From the cell containing the given text, extract its center point as (x, y) coordinate. 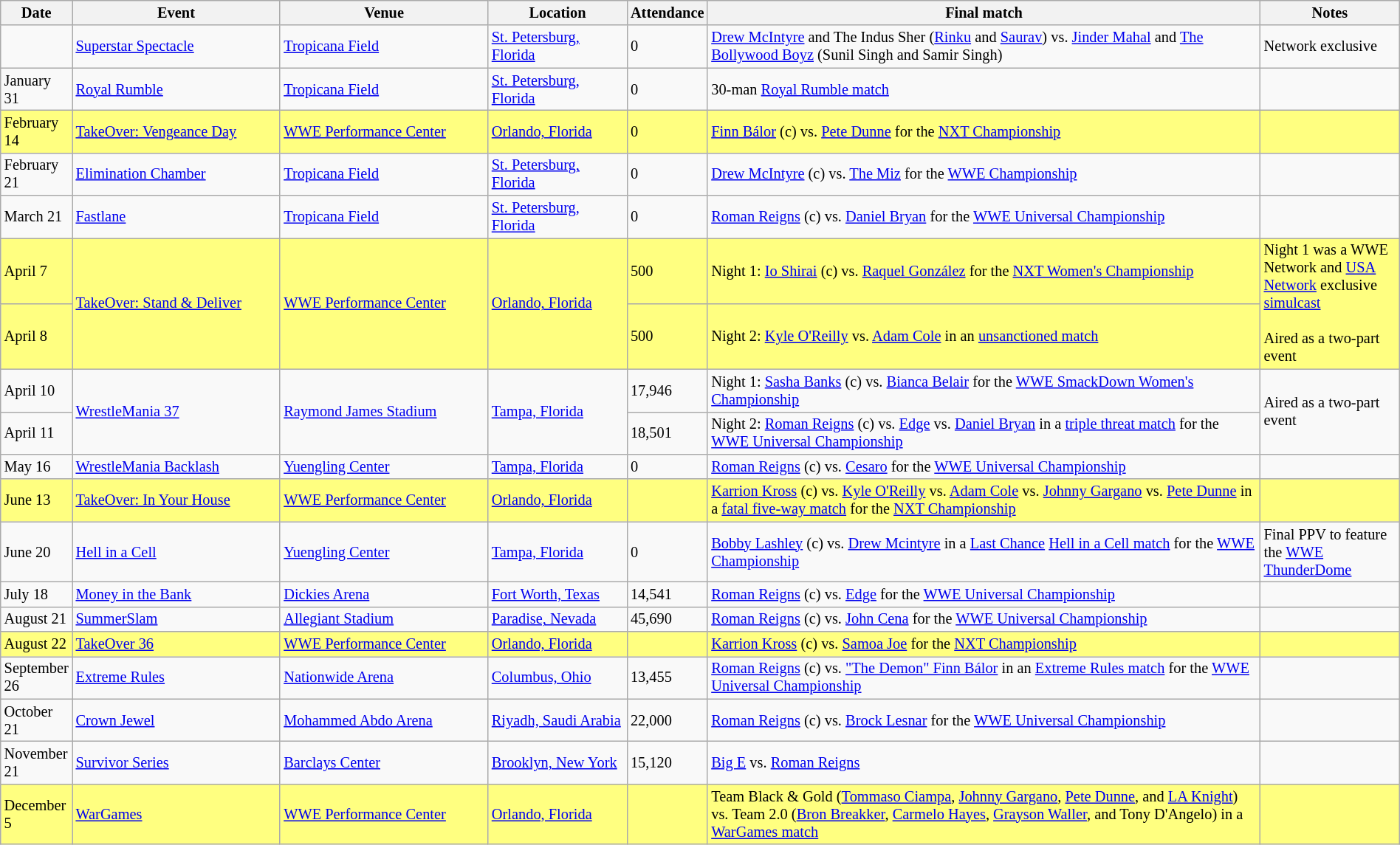
April 11 (37, 433)
Riyadh, Saudi Arabia (557, 720)
WarGames (176, 814)
Brooklyn, New York (557, 762)
April 7 (37, 270)
February 14 (37, 131)
TakeOver 36 (176, 644)
Raymond James Stadium (384, 412)
Night 2: Kyle O'Reilly vs. Adam Cole in an unsanctioned match (984, 337)
Roman Reigns (c) vs. "The Demon" Finn Bálor in an Extreme Rules match for the WWE Universal Championship (984, 677)
Big E vs. Roman Reigns (984, 762)
Finn Bálor (c) vs. Pete Dunne for the NXT Championship (984, 131)
May 16 (37, 466)
Night 1 was a WWE Network and USA Network exclusive simulcastAired as a two-part event (1331, 303)
TakeOver: In Your House (176, 500)
18,501 (668, 433)
Crown Jewel (176, 720)
Network exclusive (1331, 46)
December 5 (37, 814)
Hell in a Cell (176, 552)
Fort Worth, Texas (557, 594)
June 20 (37, 552)
Columbus, Ohio (557, 677)
April 8 (37, 337)
30-man Royal Rumble match (984, 89)
Date (37, 13)
Money in the Bank (176, 594)
TakeOver: Vengeance Day (176, 131)
April 10 (37, 390)
17,946 (668, 390)
November 21 (37, 762)
Night 1: Sasha Banks (c) vs. Bianca Belair for the WWE SmackDown Women's Championship (984, 390)
14,541 (668, 594)
Survivor Series (176, 762)
Location (557, 13)
Aired as a two-part event (1331, 412)
WrestleMania 37 (176, 412)
Extreme Rules (176, 677)
Karrion Kross (c) vs. Kyle O'Reilly vs. Adam Cole vs. Johnny Gargano vs. Pete Dunne in a fatal five-way match for the NXT Championship (984, 500)
October 21 (37, 720)
Final match (984, 13)
TakeOver: Stand & Deliver (176, 303)
Roman Reigns (c) vs. Cesaro for the WWE Universal Championship (984, 466)
13,455 (668, 677)
Final PPV to feature the WWE ThunderDome (1331, 552)
Barclays Center (384, 762)
45,690 (668, 619)
September 26 (37, 677)
Bobby Lashley (c) vs. Drew Mcintyre in a Last Chance Hell in a Cell match for the WWE Championship (984, 552)
Royal Rumble (176, 89)
WrestleMania Backlash (176, 466)
Fastlane (176, 217)
August 22 (37, 644)
Mohammed Abdo Arena (384, 720)
Elimination Chamber (176, 174)
February 21 (37, 174)
22,000 (668, 720)
Roman Reigns (c) vs. Edge for the WWE Universal Championship (984, 594)
Drew McIntyre (c) vs. The Miz for the WWE Championship (984, 174)
June 13 (37, 500)
Venue (384, 13)
Event (176, 13)
Night 1: Io Shirai (c) vs. Raquel González for the NXT Women's Championship (984, 270)
Notes (1331, 13)
Nationwide Arena (384, 677)
Allegiant Stadium (384, 619)
Roman Reigns (c) vs. John Cena for the WWE Universal Championship (984, 619)
August 21 (37, 619)
Roman Reigns (c) vs. Brock Lesnar for the WWE Universal Championship (984, 720)
Attendance (668, 13)
15,120 (668, 762)
SummerSlam (176, 619)
Karrion Kross (c) vs. Samoa Joe for the NXT Championship (984, 644)
Superstar Spectacle (176, 46)
Drew McIntyre and The Indus Sher (Rinku and Saurav) vs. Jinder Mahal and The Bollywood Boyz (Sunil Singh and Samir Singh) (984, 46)
Roman Reigns (c) vs. Daniel Bryan for the WWE Universal Championship (984, 217)
July 18 (37, 594)
Dickies Arena (384, 594)
March 21 (37, 217)
January 31 (37, 89)
Paradise, Nevada (557, 619)
Night 2: Roman Reigns (c) vs. Edge vs. Daniel Bryan in a triple threat match for the WWE Universal Championship (984, 433)
